Return [X, Y] of the center of cell containing provided text 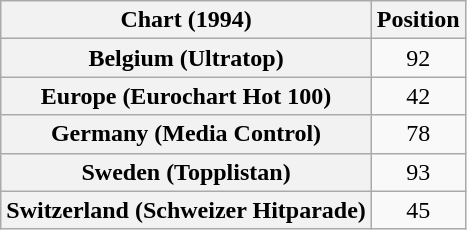
Switzerland (Schweizer Hitparade) [186, 210]
Position [418, 20]
45 [418, 210]
Europe (Eurochart Hot 100) [186, 96]
Belgium (Ultratop) [186, 58]
Sweden (Topplistan) [186, 172]
93 [418, 172]
78 [418, 134]
42 [418, 96]
Chart (1994) [186, 20]
92 [418, 58]
Germany (Media Control) [186, 134]
